Search for the cell housing the specified text and yield its [X, Y] center coordinate. 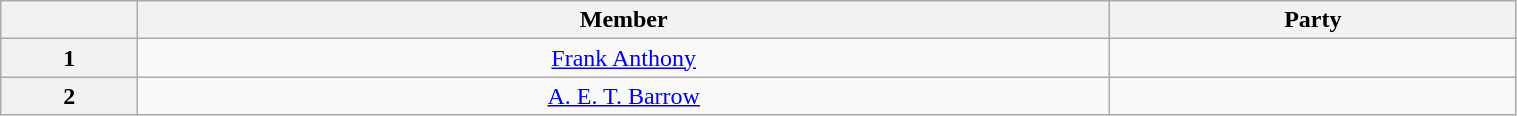
Member [624, 20]
2 [70, 96]
1 [70, 58]
Frank Anthony [624, 58]
Party [1313, 20]
A. E. T. Barrow [624, 96]
